Provide the (X, Y) coordinate of the cell's center where the given text is located.  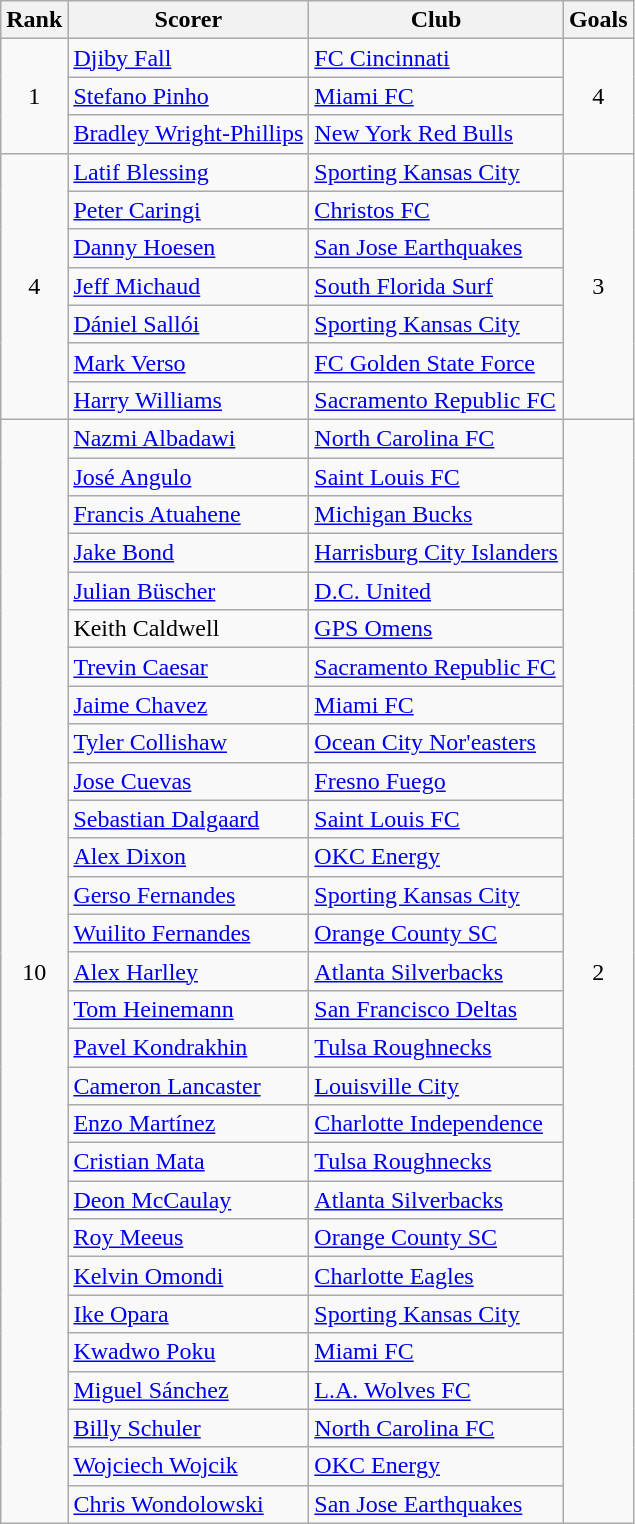
Nazmi Albadawi (188, 438)
Julian Büscher (188, 591)
Enzo Martínez (188, 1124)
Tom Heinemann (188, 1009)
Djiby Fall (188, 58)
Bradley Wright-Phillips (188, 134)
Danny Hoesen (188, 248)
1 (34, 96)
Dániel Sallói (188, 324)
José Angulo (188, 477)
Tyler Collishaw (188, 743)
Mark Verso (188, 362)
Alex Dixon (188, 857)
San Francisco Deltas (436, 1009)
Harry Williams (188, 400)
FC Golden State Force (436, 362)
Francis Atuahene (188, 515)
Roy Meeus (188, 1238)
New York Red Bulls (436, 134)
Trevin Caesar (188, 667)
D.C. United (436, 591)
Miguel Sánchez (188, 1390)
Fresno Fuego (436, 781)
Billy Schuler (188, 1428)
Ocean City Nor'easters (436, 743)
2 (598, 971)
10 (34, 971)
L.A. Wolves FC (436, 1390)
Jose Cuevas (188, 781)
Charlotte Independence (436, 1124)
Goals (598, 20)
Deon McCaulay (188, 1200)
Scorer (188, 20)
Wuilito Fernandes (188, 933)
Christos FC (436, 210)
Stefano Pinho (188, 96)
Louisville City (436, 1085)
Harrisburg City Islanders (436, 553)
Alex Harlley (188, 971)
Wojciech Wojcik (188, 1466)
GPS Omens (436, 629)
Keith Caldwell (188, 629)
South Florida Surf (436, 286)
Jeff Michaud (188, 286)
Jake Bond (188, 553)
Kelvin Omondi (188, 1276)
Michigan Bucks (436, 515)
Club (436, 20)
Cristian Mata (188, 1162)
Jaime Chavez (188, 705)
Rank (34, 20)
3 (598, 286)
FC Cincinnati (436, 58)
Ike Opara (188, 1314)
Pavel Kondrakhin (188, 1047)
Cameron Lancaster (188, 1085)
Latif Blessing (188, 172)
Peter Caringi (188, 210)
Gerso Fernandes (188, 895)
Chris Wondolowski (188, 1504)
Kwadwo Poku (188, 1352)
Charlotte Eagles (436, 1276)
Sebastian Dalgaard (188, 819)
